From the cell containing the given text, extract its center point as (x, y) coordinate. 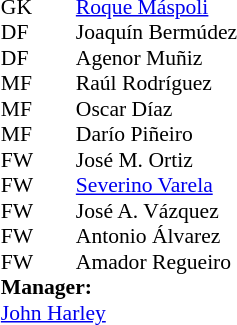
Agenor Muñiz (156, 58)
Manager: (119, 287)
Amador Regueiro (156, 262)
José M. Ortiz (156, 160)
Antonio Álvarez (156, 237)
Raúl Rodríguez (156, 83)
Darío Piñeiro (156, 135)
Severino Varela (156, 185)
Oscar Díaz (156, 109)
José A. Vázquez (156, 211)
Joaquín Bermúdez (156, 33)
